Extract the (X, Y) coordinate from the center of the cell holding the provided text.  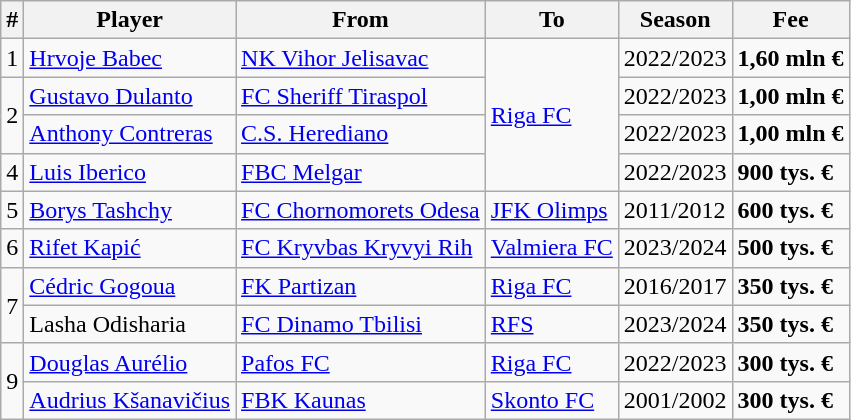
Cédric Gogoua (130, 286)
# (12, 20)
NK Vihor Jelisavac (361, 58)
Lasha Odisharia (130, 324)
Season (675, 20)
From (361, 20)
4 (12, 172)
RFS (552, 324)
2 (12, 115)
1,60 mln € (790, 58)
6 (12, 248)
FK Partizan (361, 286)
7 (12, 305)
Audrius Kšanavičius (130, 400)
To (552, 20)
JFK Olimps (552, 210)
Valmiera FC (552, 248)
Pafos FC (361, 362)
1 (12, 58)
FC Dinamo Tbilisi (361, 324)
FC Chornomorets Odesa (361, 210)
FBC Melgar (361, 172)
Anthony Contreras (130, 134)
Player (130, 20)
900 tys. € (790, 172)
2001/2002 (675, 400)
Skonto FC (552, 400)
C.S. Herediano (361, 134)
Luis Iberico (130, 172)
Douglas Aurélio (130, 362)
Borys Tashchy (130, 210)
600 tys. € (790, 210)
FC Sheriff Tiraspol (361, 96)
2016/2017 (675, 286)
5 (12, 210)
Rifet Kapić (130, 248)
FC Kryvbas Kryvyi Rih (361, 248)
500 tys. € (790, 248)
Fee (790, 20)
9 (12, 381)
Hrvoje Babec (130, 58)
FBK Kaunas (361, 400)
Gustavo Dulanto (130, 96)
2011/2012 (675, 210)
